Determine the (X, Y) coordinate at the center of the cell enclosing the given text.  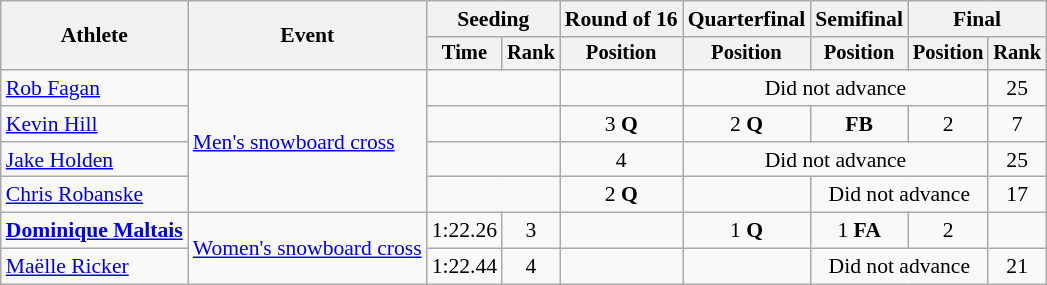
1:22.44 (464, 267)
Jake Holden (94, 160)
Final (977, 19)
Chris Robanske (94, 195)
1 Q (747, 231)
Time (464, 54)
1:22.26 (464, 231)
21 (1017, 267)
Seeding (494, 19)
Round of 16 (622, 19)
Athlete (94, 36)
Event (308, 36)
3 Q (622, 124)
3 (531, 231)
Semifinal (859, 19)
Women's snowboard cross (308, 248)
FB (859, 124)
Kevin Hill (94, 124)
7 (1017, 124)
Maëlle Ricker (94, 267)
1 FA (859, 231)
Dominique Maltais (94, 231)
Rob Fagan (94, 88)
Quarterfinal (747, 19)
Men's snowboard cross (308, 141)
17 (1017, 195)
